Capture the cell that displays the provided text and extract its (x, y) central coordinate. 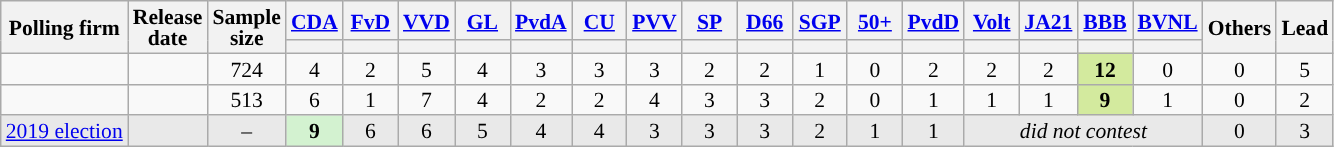
513 (246, 100)
did not contest (1083, 132)
SP (710, 20)
– (246, 132)
Volt (992, 20)
PVV (654, 20)
Releasedate (168, 27)
SGP (820, 20)
Polling firm (64, 27)
12 (1104, 68)
PvdD (933, 20)
Others (1240, 27)
2019 election (64, 132)
50+ (874, 20)
D66 (764, 20)
CU (600, 20)
JA21 (1048, 20)
GL (482, 20)
7 (426, 100)
BVNL (1168, 20)
FvD (370, 20)
CDA (314, 20)
PvdA (541, 20)
Lead (1304, 27)
Samplesize (246, 27)
BBB (1104, 20)
724 (246, 68)
VVD (426, 20)
